Scan for the cell matching the given text and deliver its [X, Y] coordinate at center. 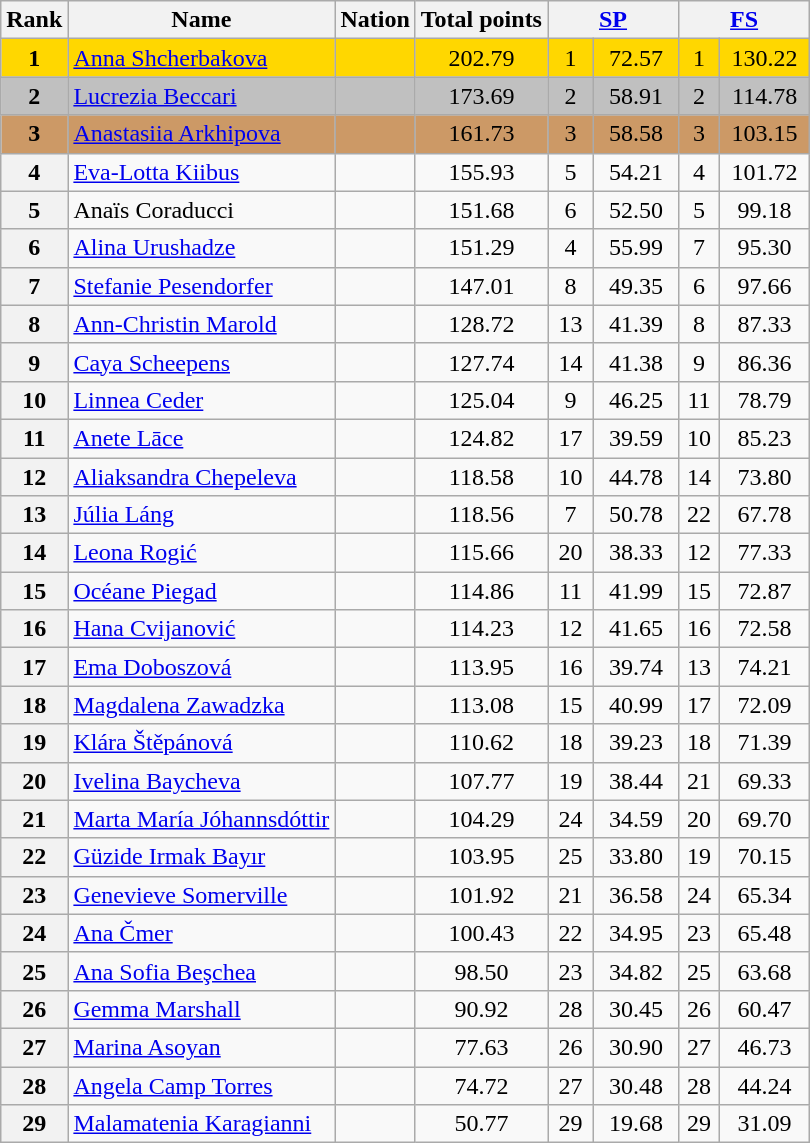
97.66 [765, 286]
72.57 [636, 58]
125.04 [481, 400]
Angela Camp Torres [202, 1085]
74.21 [765, 667]
161.73 [481, 134]
36.58 [636, 895]
33.80 [636, 857]
Anna Shcherbakova [202, 58]
118.58 [481, 477]
Genevieve Somerville [202, 895]
118.56 [481, 515]
100.43 [481, 933]
38.44 [636, 781]
Ann-Christin Marold [202, 324]
103.15 [765, 134]
Klára Štěpánová [202, 743]
Rank [34, 20]
73.80 [765, 477]
41.38 [636, 362]
77.33 [765, 553]
41.39 [636, 324]
30.90 [636, 1047]
Name [202, 20]
65.48 [765, 933]
44.78 [636, 477]
114.86 [481, 591]
128.72 [481, 324]
SP [614, 20]
46.73 [765, 1047]
104.29 [481, 819]
103.95 [481, 857]
30.45 [636, 1009]
63.68 [765, 971]
151.68 [481, 210]
65.34 [765, 895]
Caya Scheepens [202, 362]
71.39 [765, 743]
98.50 [481, 971]
Hana Cvijanović [202, 629]
19.68 [636, 1124]
Eva-Lotta Kiibus [202, 172]
173.69 [481, 96]
Magdalena Zawadzka [202, 705]
107.77 [481, 781]
46.25 [636, 400]
113.08 [481, 705]
30.48 [636, 1085]
50.78 [636, 515]
Ana Sofia Beşchea [202, 971]
Güzide Irmak Bayır [202, 857]
Total points [481, 20]
34.82 [636, 971]
Alina Urushadze [202, 248]
78.79 [765, 400]
110.62 [481, 743]
34.95 [636, 933]
39.74 [636, 667]
52.50 [636, 210]
39.59 [636, 438]
Nation [375, 20]
101.72 [765, 172]
127.74 [481, 362]
77.63 [481, 1047]
151.29 [481, 248]
113.95 [481, 667]
67.78 [765, 515]
Marina Asoyan [202, 1047]
58.91 [636, 96]
86.36 [765, 362]
39.23 [636, 743]
34.59 [636, 819]
Leona Rogić [202, 553]
Stefanie Pesendorfer [202, 286]
Marta María Jóhannsdóttir [202, 819]
Anastasiia Arkhipova [202, 134]
55.99 [636, 248]
Gemma Marshall [202, 1009]
69.70 [765, 819]
95.30 [765, 248]
72.09 [765, 705]
87.33 [765, 324]
85.23 [765, 438]
58.58 [636, 134]
Ema Doboszová [202, 667]
72.87 [765, 591]
Aliaksandra Chepeleva [202, 477]
31.09 [765, 1124]
155.93 [481, 172]
72.58 [765, 629]
44.24 [765, 1085]
115.66 [481, 553]
70.15 [765, 857]
90.92 [481, 1009]
124.82 [481, 438]
Júlia Láng [202, 515]
Linnea Ceder [202, 400]
130.22 [765, 58]
Malamatenia Karagianni [202, 1124]
60.47 [765, 1009]
101.92 [481, 895]
99.18 [765, 210]
Lucrezia Beccari [202, 96]
Océane Piegad [202, 591]
50.77 [481, 1124]
Ivelina Baycheva [202, 781]
202.79 [481, 58]
Anaïs Coraducci [202, 210]
54.21 [636, 172]
114.78 [765, 96]
Ana Čmer [202, 933]
FS [744, 20]
49.35 [636, 286]
38.33 [636, 553]
41.65 [636, 629]
147.01 [481, 286]
41.99 [636, 591]
Anete Lāce [202, 438]
40.99 [636, 705]
114.23 [481, 629]
69.33 [765, 781]
74.72 [481, 1085]
